Determine the (x, y) coordinate at the center of the cell enclosing the given text.  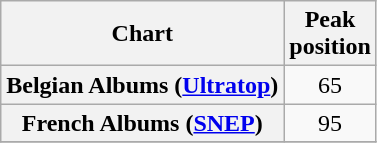
French Albums (SNEP) (142, 123)
65 (330, 85)
Peakposition (330, 34)
95 (330, 123)
Chart (142, 34)
Belgian Albums (Ultratop) (142, 85)
